Return (x, y) of the center of cell containing provided text 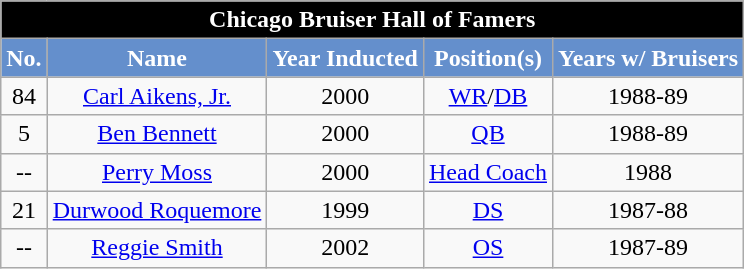
1987-88 (648, 210)
Name (157, 58)
21 (24, 210)
DS (488, 210)
Position(s) (488, 58)
QB (488, 134)
WR/DB (488, 96)
Head Coach (488, 172)
5 (24, 134)
1987-89 (648, 248)
84 (24, 96)
1988 (648, 172)
Years w/ Bruisers (648, 58)
Chicago Bruiser Hall of Famers (372, 20)
Durwood Roquemore (157, 210)
Ben Bennett (157, 134)
No. (24, 58)
1999 (346, 210)
Year Inducted (346, 58)
OS (488, 248)
Carl Aikens, Jr. (157, 96)
Reggie Smith (157, 248)
Perry Moss (157, 172)
2002 (346, 248)
